Extract the [X, Y] coordinate from the center of the cell holding the provided text.  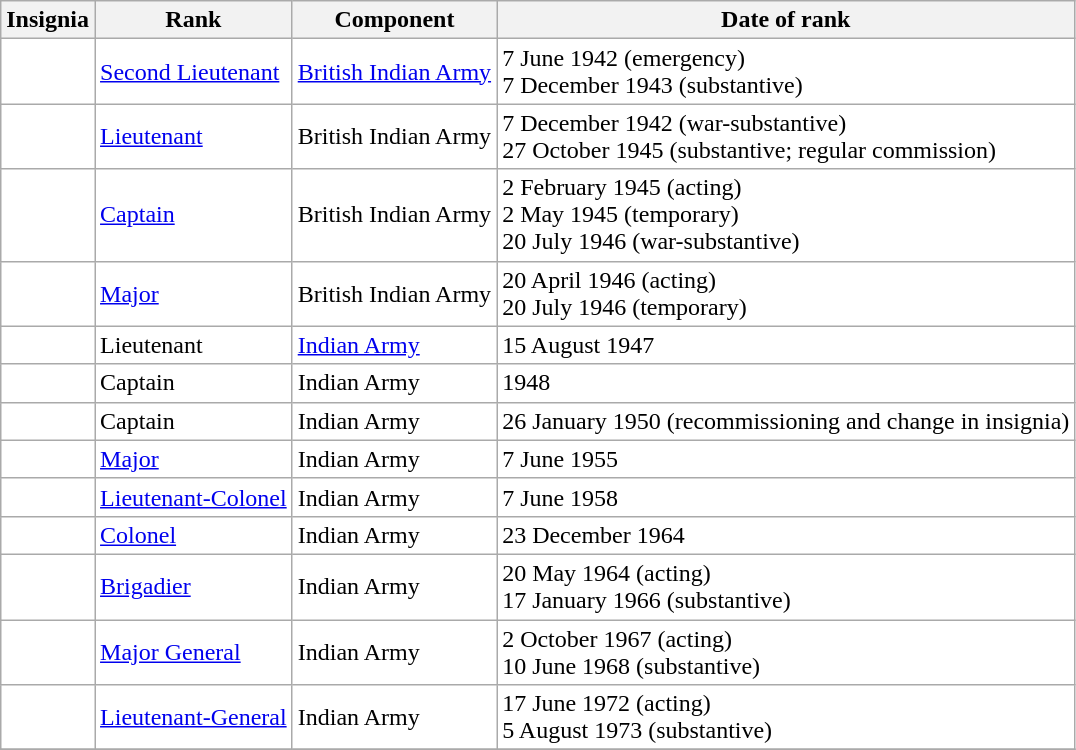
15 August 1947 [786, 345]
1948 [786, 383]
Component [394, 20]
2 February 1945 (acting)2 May 1945 (temporary)20 July 1946 (war-substantive) [786, 215]
Brigadier [194, 586]
Major General [194, 652]
20 May 1964 (acting)17 January 1966 (substantive) [786, 586]
26 January 1950 (recommissioning and change in insignia) [786, 421]
7 June 1955 [786, 459]
7 June 1942 (emergency)7 December 1943 (substantive) [786, 72]
23 December 1964 [786, 535]
Colonel [194, 535]
Lieutenant-Colonel [194, 497]
Insignia [48, 20]
20 April 1946 (acting)20 July 1946 (temporary) [786, 294]
7 December 1942 (war-substantive)27 October 1945 (substantive; regular commission) [786, 136]
Rank [194, 20]
Second Lieutenant [194, 72]
17 June 1972 (acting)5 August 1973 (substantive) [786, 718]
Date of rank [786, 20]
Lieutenant-General [194, 718]
2 October 1967 (acting)10 June 1968 (substantive) [786, 652]
7 June 1958 [786, 497]
